Identify which cell holds the provided text, then report its (x, y) central coordinate. 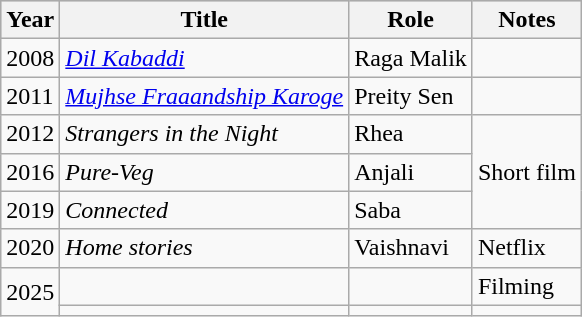
Year (30, 20)
2025 (30, 292)
Dil Kabaddi (204, 58)
2019 (30, 210)
Notes (526, 20)
Connected (204, 210)
Rhea (411, 134)
Role (411, 20)
2016 (30, 172)
Anjali (411, 172)
Strangers in the Night (204, 134)
2008 (30, 58)
Filming (526, 286)
2020 (30, 248)
Netflix (526, 248)
Vaishnavi (411, 248)
Home stories (204, 248)
Raga Malik (411, 58)
Saba (411, 210)
Mujhse Fraaandship Karoge (204, 96)
Pure-Veg (204, 172)
Short film (526, 172)
Preity Sen (411, 96)
2012 (30, 134)
2011 (30, 96)
Title (204, 20)
